Provide the (X, Y) coordinate of the cell's center where the given text is located.  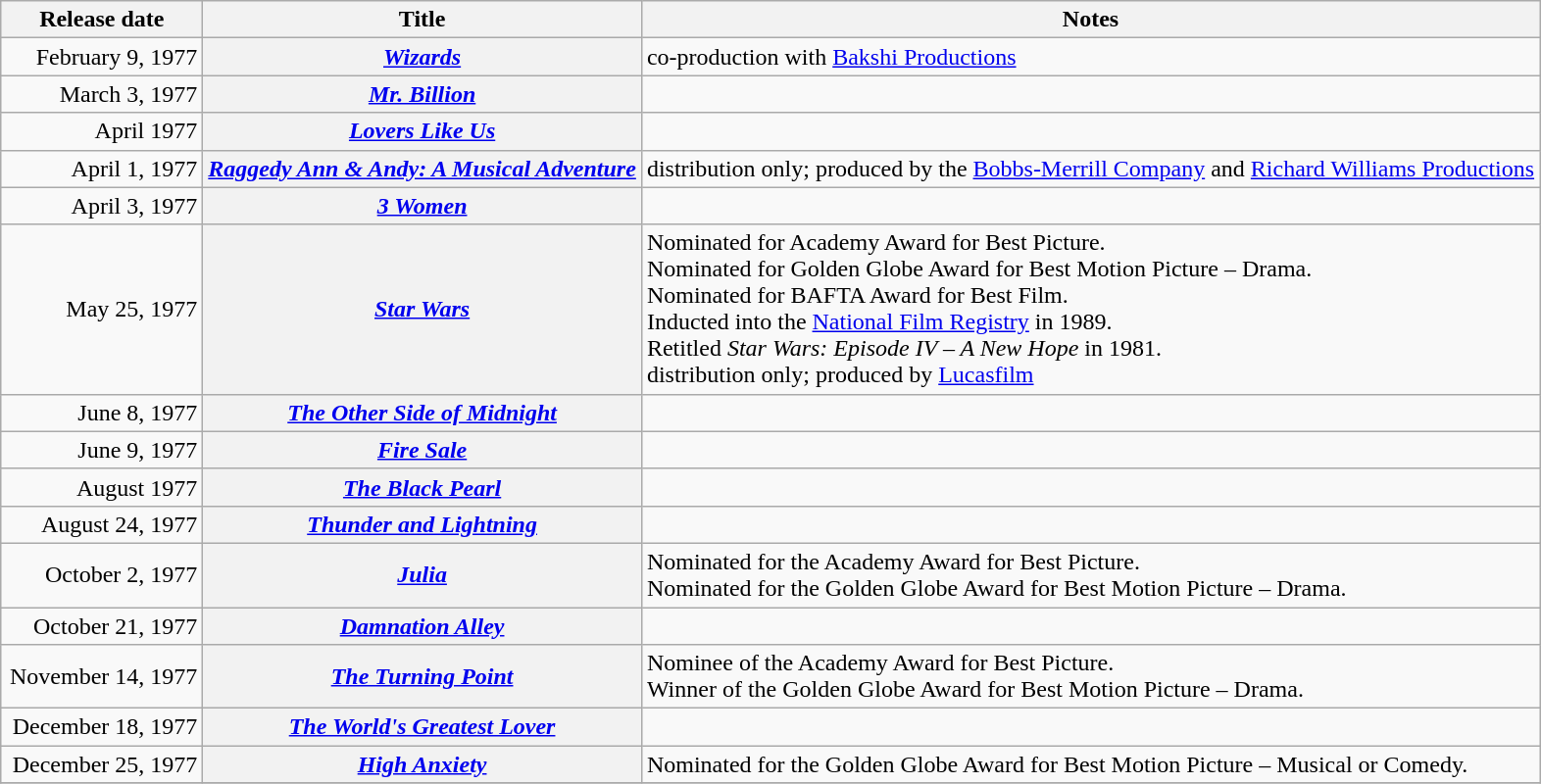
Title (423, 20)
Mr. Billion (423, 94)
distribution only; produced by the Bobbs-Merrill Company and Richard Williams Productions (1090, 169)
Lovers Like Us (423, 131)
High Anxiety (423, 764)
The Other Side of Midnight (423, 413)
February 9, 1977 (102, 57)
Raggedy Ann & Andy: A Musical Adventure (423, 169)
December 25, 1977 (102, 764)
Nominee of the Academy Award for Best Picture.Winner of the Golden Globe Award for Best Motion Picture – Drama. (1090, 676)
Notes (1090, 20)
Julia (423, 574)
Nominated for the Academy Award for Best Picture.Nominated for the Golden Globe Award for Best Motion Picture – Drama. (1090, 574)
December 18, 1977 (102, 727)
October 2, 1977 (102, 574)
Wizards (423, 57)
The World's Greatest Lover (423, 727)
August 1977 (102, 487)
June 9, 1977 (102, 450)
August 24, 1977 (102, 524)
co-production with Bakshi Productions (1090, 57)
April 1977 (102, 131)
March 3, 1977 (102, 94)
Damnation Alley (423, 626)
Thunder and Lightning (423, 524)
Fire Sale (423, 450)
November 14, 1977 (102, 676)
June 8, 1977 (102, 413)
The Black Pearl (423, 487)
The Turning Point (423, 676)
Release date (102, 20)
3 Women (423, 206)
Star Wars (423, 310)
Nominated for the Golden Globe Award for Best Motion Picture – Musical or Comedy. (1090, 764)
May 25, 1977 (102, 310)
October 21, 1977 (102, 626)
April 1, 1977 (102, 169)
April 3, 1977 (102, 206)
